Search for the cell housing the specified text and yield its (X, Y) center coordinate. 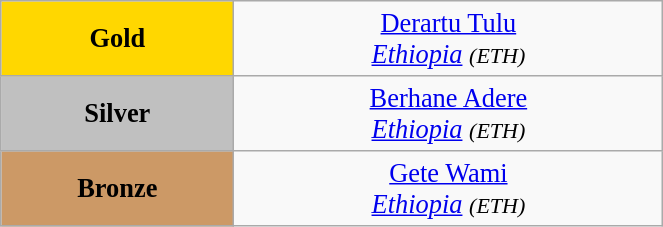
Bronze (118, 188)
Gold (118, 38)
Derartu TuluEthiopia (ETH) (448, 38)
Gete WamiEthiopia (ETH) (448, 188)
Berhane AdereEthiopia (ETH) (448, 112)
Silver (118, 112)
